Find where the given text appears and provide that cell's center as (X, Y) coordinate. 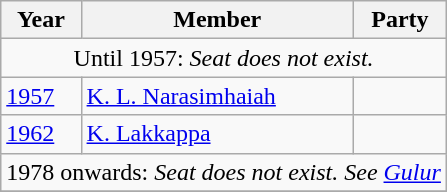
Member (217, 20)
1957 (41, 96)
K. Lakkappa (217, 134)
Year (41, 20)
K. L. Narasimhaiah (217, 96)
Party (400, 20)
1978 onwards: Seat does not exist. See Gulur (224, 172)
Until 1957: Seat does not exist. (224, 58)
1962 (41, 134)
